Return the [x, y] coordinate for the center point of the cell that contains the specified text.  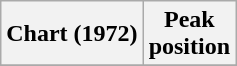
Chart (1972) [72, 34]
Peakposition [189, 34]
